Determine the [X, Y] coordinate at the center of the cell enclosing the given text.  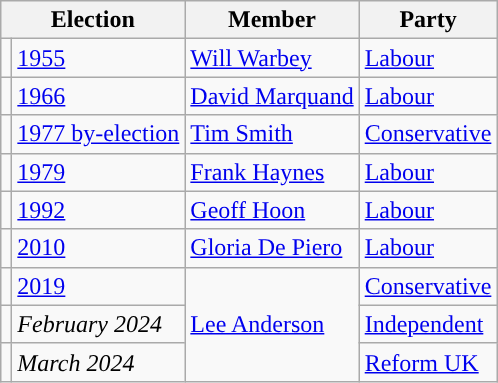
Party [428, 20]
Will Warbey [272, 58]
Lee Anderson [272, 324]
Independent [428, 324]
1966 [98, 96]
1979 [98, 172]
2010 [98, 248]
Election [93, 20]
1977 by-election [98, 134]
1992 [98, 210]
March 2024 [98, 362]
Geoff Hoon [272, 210]
2019 [98, 286]
February 2024 [98, 324]
1955 [98, 58]
Frank Haynes [272, 172]
David Marquand [272, 96]
Tim Smith [272, 134]
Gloria De Piero [272, 248]
Member [272, 20]
Reform UK [428, 362]
